Output the (X, Y) coordinate of the center of the cell containing the given text.  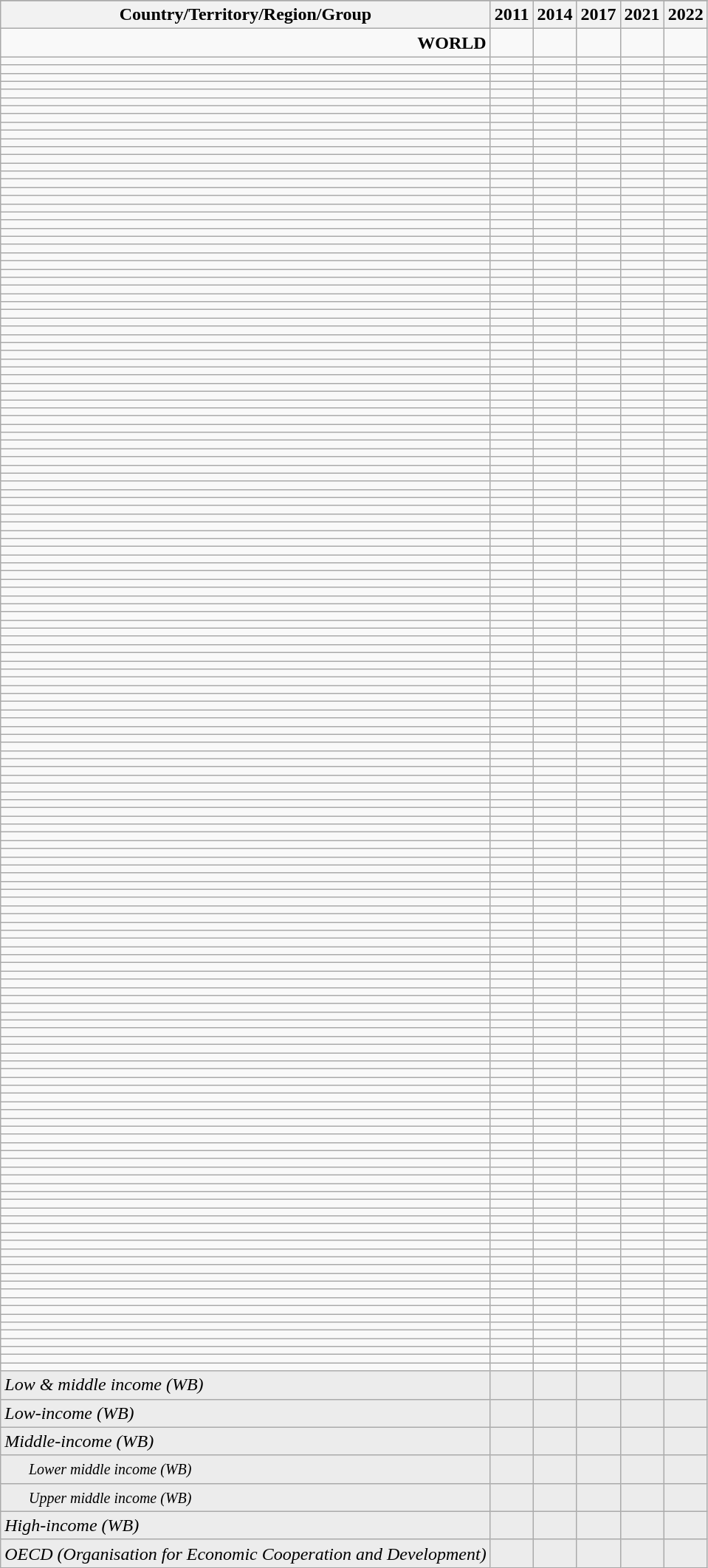
High-income (WB) (245, 1525)
Low & middle income (WB) (245, 1385)
Low-income (WB) (245, 1413)
2011 (512, 15)
OECD (Organisation for Economic Cooperation and Development) (245, 1553)
Middle-income (WB) (245, 1441)
Lower middle income (WB) (245, 1469)
2021 (642, 15)
2014 (555, 15)
Upper middle income (WB) (245, 1497)
WORLD (245, 43)
Country/Territory/Region/Group (245, 15)
2022 (685, 15)
2017 (598, 15)
